Provide the [x, y] coordinate of the cell's center where the given text is located.  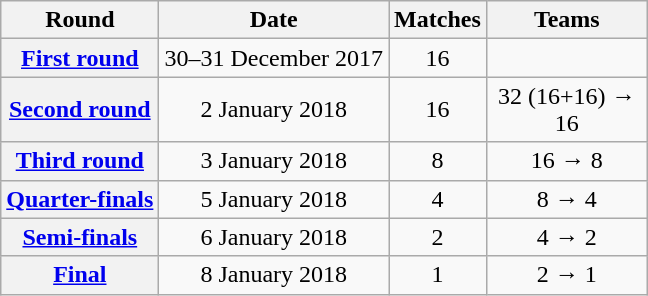
8 → 4 [566, 199]
6 January 2018 [274, 237]
First round [80, 58]
Third round [80, 161]
8 [438, 161]
3 January 2018 [274, 161]
2 [438, 237]
Teams [566, 20]
2 → 1 [566, 275]
1 [438, 275]
16 → 8 [566, 161]
Matches [438, 20]
30–31 December 2017 [274, 58]
Round [80, 20]
Quarter-finals [80, 199]
8 January 2018 [274, 275]
5 January 2018 [274, 199]
Date [274, 20]
4 → 2 [566, 237]
Final [80, 275]
32 (16+16) → 16 [566, 110]
2 January 2018 [274, 110]
4 [438, 199]
Semi-finals [80, 237]
Second round [80, 110]
